Detect which cell encompasses the target text, then output its [X, Y] center coordinate. 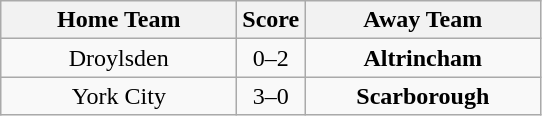
0–2 [271, 58]
Away Team [423, 20]
Score [271, 20]
Altrincham [423, 58]
3–0 [271, 96]
Droylsden [119, 58]
York City [119, 96]
Scarborough [423, 96]
Home Team [119, 20]
